Search for the cell housing the specified text and yield its (X, Y) center coordinate. 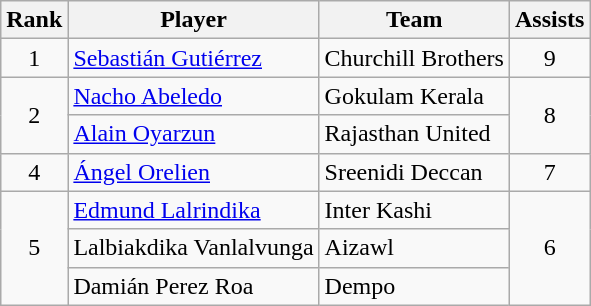
7 (549, 172)
Rank (34, 20)
2 (34, 115)
Player (194, 20)
9 (549, 58)
6 (549, 248)
Rajasthan United (414, 134)
Assists (549, 20)
Churchill Brothers (414, 58)
Sebastián Gutiérrez (194, 58)
Sreenidi Deccan (414, 172)
Inter Kashi (414, 210)
4 (34, 172)
Alain Oyarzun (194, 134)
Nacho Abeledo (194, 96)
Lalbiakdika Vanlalvunga (194, 248)
8 (549, 115)
Dempo (414, 286)
Gokulam Kerala (414, 96)
Ángel Orelien (194, 172)
1 (34, 58)
Edmund Lalrindika (194, 210)
Team (414, 20)
5 (34, 248)
Damián Perez Roa (194, 286)
Aizawl (414, 248)
